Find where the given text appears and provide that cell's center as [X, Y] coordinate. 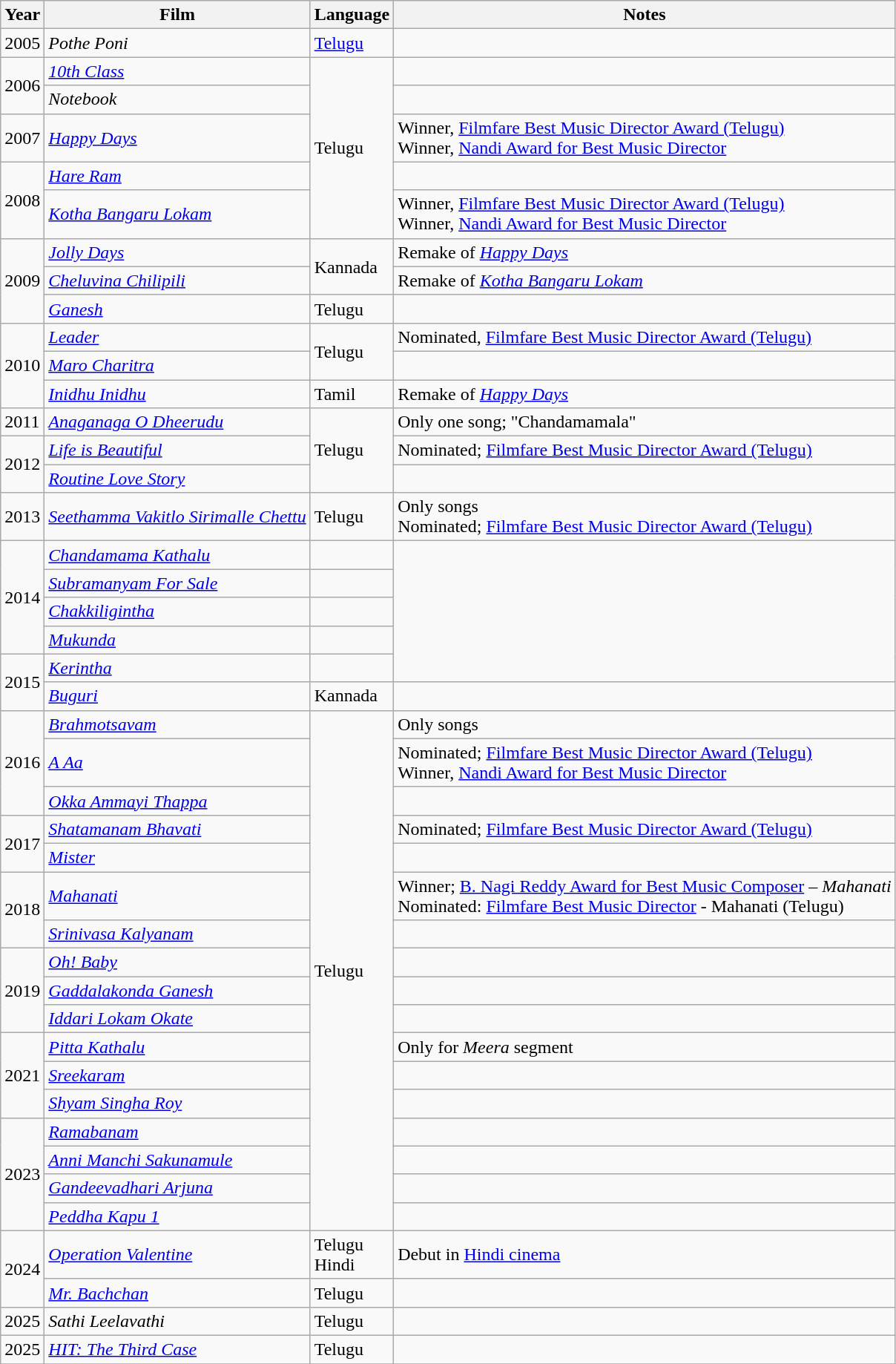
2008 [22, 200]
2011 [22, 422]
2023 [22, 1174]
Nominated, Filmfare Best Music Director Award (Telugu) [645, 337]
Sreekaram [177, 1075]
TeluguHindi [352, 1254]
Notebook [177, 99]
2019 [22, 991]
Winner; B. Nagi Reddy Award for Best Music Composer – MahanatiNominated: Filmfare Best Music Director - Mahanati (Telugu) [645, 895]
Anni Manchi Sakunamule [177, 1160]
2017 [22, 843]
Notes [645, 15]
Operation Valentine [177, 1254]
Okka Ammayi Thappa [177, 801]
Inidhu Inidhu [177, 394]
Only songsNominated; Filmfare Best Music Director Award (Telugu) [645, 517]
Gandeevadhari Arjuna [177, 1188]
Mukunda [177, 640]
2013 [22, 517]
Gaddalakonda Ganesh [177, 991]
Life is Beautiful [177, 450]
Mahanati [177, 895]
Nominated; Filmfare Best Music Director Award (Telugu)Winner, Nandi Award for Best Music Director [645, 763]
Pitta Kathalu [177, 1047]
Language [352, 15]
Debut in Hindi cinema [645, 1254]
Ganesh [177, 309]
Srinivasa Kalyanam [177, 934]
Subramanyam For Sale [177, 583]
Chakkiligintha [177, 611]
Brahmotsavam [177, 724]
Cheluvina Chilipili [177, 281]
Chandamama Kathalu [177, 555]
2021 [22, 1075]
2024 [22, 1269]
Peddha Kapu 1 [177, 1216]
Maro Charitra [177, 365]
A Aa [177, 763]
Only for Meera segment [645, 1047]
2012 [22, 465]
Kerintha [177, 668]
Kotha Bangaru Lokam [177, 214]
Iddari Lokam Okate [177, 1019]
Pothe Poni [177, 43]
2010 [22, 365]
2014 [22, 597]
Only one song; "Chandamamala" [645, 422]
2007 [22, 138]
Sathi Leelavathi [177, 1321]
Oh! Baby [177, 963]
2016 [22, 763]
2005 [22, 43]
2009 [22, 281]
Year [22, 15]
Happy Days [177, 138]
Anaganaga O Dheerudu [177, 422]
Routine Love Story [177, 479]
2006 [22, 85]
Seethamma Vakitlo Sirimalle Chettu [177, 517]
Tamil [352, 394]
10th Class [177, 71]
HIT: The Third Case [177, 1349]
Leader [177, 337]
Shyam Singha Roy [177, 1104]
Remake of Kotha Bangaru Lokam [645, 281]
Mr. Bachchan [177, 1293]
2018 [22, 910]
Ramabanam [177, 1132]
Mister [177, 857]
Buguri [177, 696]
Hare Ram [177, 176]
Shatamanam Bhavati [177, 829]
Only songs [645, 724]
Film [177, 15]
Jolly Days [177, 252]
2015 [22, 682]
